Output the (x, y) coordinate of the center of the cell containing the given text.  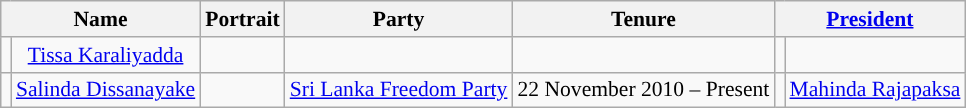
Party (399, 19)
President (870, 19)
Sri Lanka Freedom Party (399, 90)
Tissa Karaliyadda (106, 55)
Salinda Dissanayake (106, 90)
22 November 2010 – Present (643, 90)
Portrait (242, 19)
Tenure (643, 19)
Mahinda Rajapaksa (874, 90)
Name (101, 19)
